Extract the [X, Y] coordinate from the center of the cell holding the provided text.  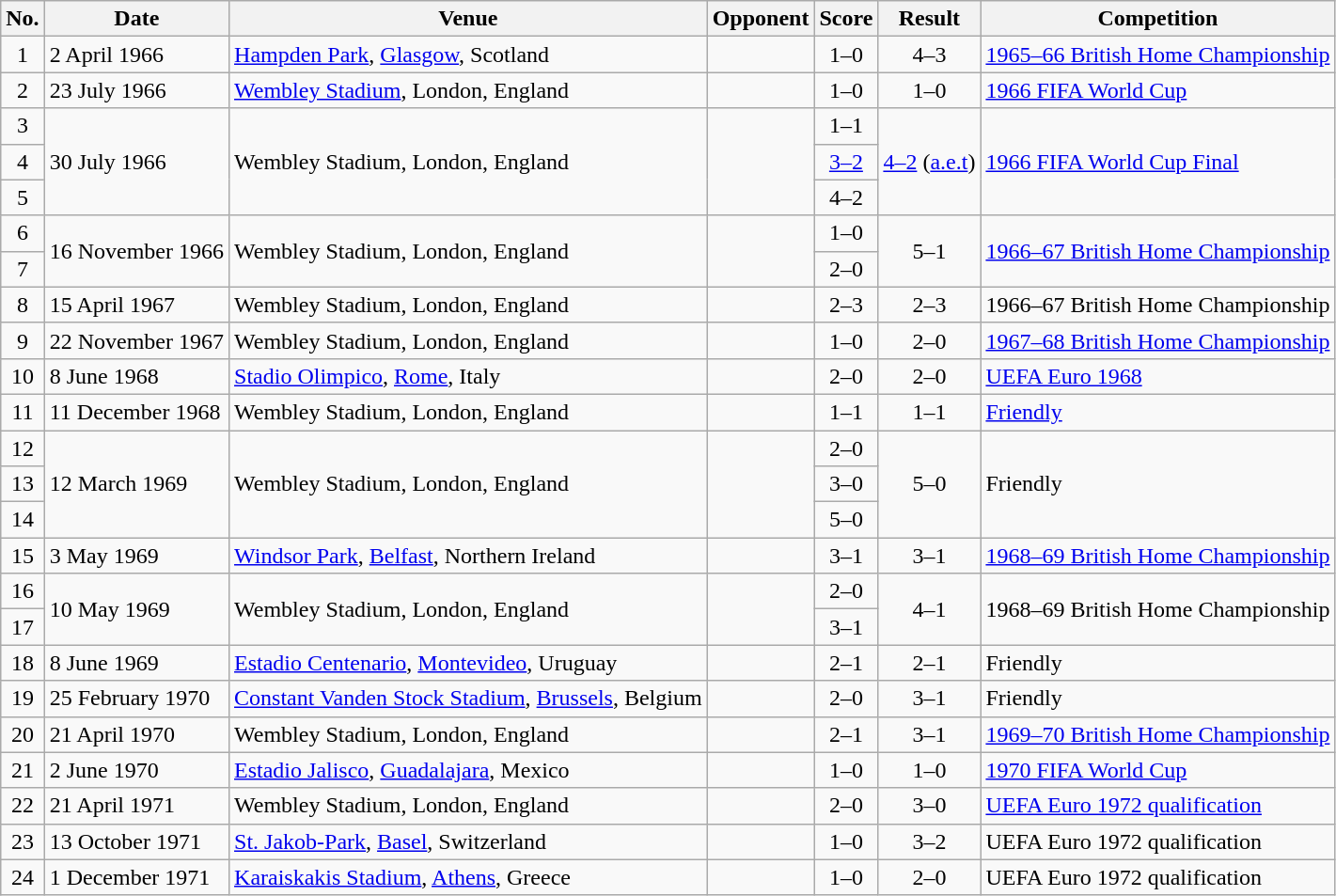
4 [23, 162]
1966 FIFA World Cup Final [1158, 162]
10 May 1969 [136, 609]
15 April 1967 [136, 305]
4–2 [846, 197]
22 November 1967 [136, 340]
1967–68 British Home Championship [1158, 340]
11 [23, 412]
No. [23, 19]
24 [23, 877]
2 [23, 90]
6 [23, 233]
5–1 [929, 251]
Hampden Park, Glasgow, Scotland [468, 55]
22 [23, 806]
30 July 1966 [136, 162]
1965–66 British Home Championship [1158, 55]
5 [23, 197]
21 [23, 770]
17 [23, 627]
Constant Vanden Stock Stadium, Brussels, Belgium [468, 699]
Estadio Jalisco, Guadalajara, Mexico [468, 770]
St. Jakob-Park, Basel, Switzerland [468, 841]
15 [23, 556]
13 [23, 484]
12 March 1969 [136, 484]
8 June 1968 [136, 376]
23 July 1966 [136, 90]
1 [23, 55]
Estadio Centenario, Montevideo, Uruguay [468, 663]
18 [23, 663]
19 [23, 699]
8 June 1969 [136, 663]
Competition [1158, 19]
13 October 1971 [136, 841]
1966 FIFA World Cup [1158, 90]
Stadio Olimpico, Rome, Italy [468, 376]
Opponent [761, 19]
11 December 1968 [136, 412]
Score [846, 19]
1969–70 British Home Championship [1158, 734]
Karaiskakis Stadium, Athens, Greece [468, 877]
Venue [468, 19]
4–2 (a.e.t) [929, 162]
3 [23, 126]
14 [23, 520]
3 May 1969 [136, 556]
12 [23, 448]
1970 FIFA World Cup [1158, 770]
2 June 1970 [136, 770]
UEFA Euro 1968 [1158, 376]
21 April 1971 [136, 806]
4–3 [929, 55]
10 [23, 376]
7 [23, 269]
9 [23, 340]
23 [23, 841]
20 [23, 734]
21 April 1970 [136, 734]
Result [929, 19]
16 November 1966 [136, 251]
2 April 1966 [136, 55]
25 February 1970 [136, 699]
1 December 1971 [136, 877]
Date [136, 19]
8 [23, 305]
Windsor Park, Belfast, Northern Ireland [468, 556]
16 [23, 591]
4–1 [929, 609]
